Detect which cell encompasses the target text, then output its [X, Y] center coordinate. 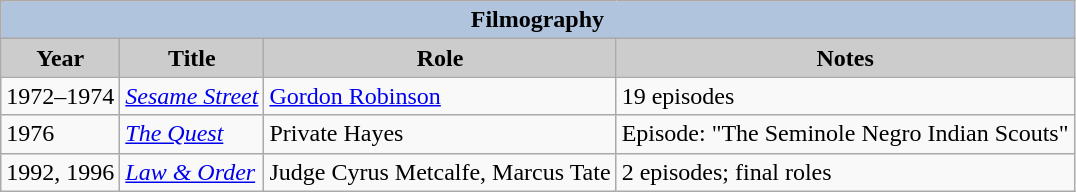
Notes [845, 58]
Gordon Robinson [440, 96]
The Quest [192, 134]
Sesame Street [192, 96]
19 episodes [845, 96]
Private Hayes [440, 134]
Law & Order [192, 172]
Episode: "The Seminole Negro Indian Scouts" [845, 134]
Role [440, 58]
Filmography [538, 20]
Year [60, 58]
1992, 1996 [60, 172]
Title [192, 58]
Judge Cyrus Metcalfe, Marcus Tate [440, 172]
1976 [60, 134]
1972–1974 [60, 96]
2 episodes; final roles [845, 172]
